Scan for the cell matching the given text and deliver its [X, Y] coordinate at center. 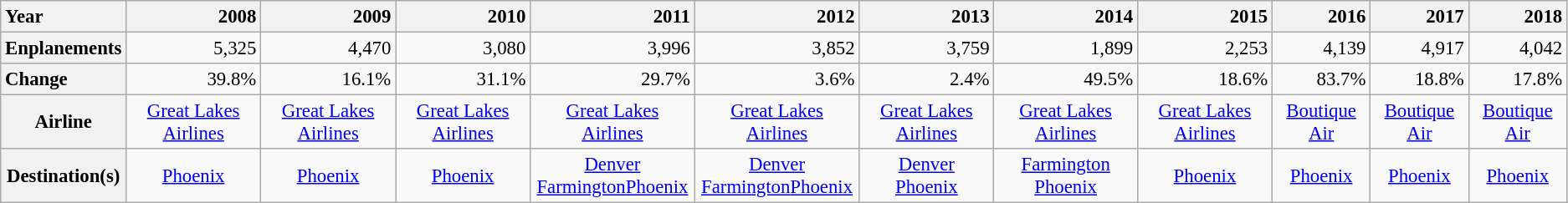
2011 [612, 17]
3,996 [612, 48]
18.8% [1419, 79]
83.7% [1320, 79]
2016 [1320, 17]
4,139 [1320, 48]
3,080 [464, 48]
39.8% [194, 79]
16.1% [328, 79]
Enplanements [64, 48]
2018 [1518, 17]
5,325 [194, 48]
4,470 [328, 48]
1,899 [1066, 48]
17.8% [1518, 79]
3.6% [776, 79]
2017 [1419, 17]
2,253 [1205, 48]
Change [64, 79]
3,852 [776, 48]
31.1% [464, 79]
2010 [464, 17]
2012 [776, 17]
49.5% [1066, 79]
FarmingtonPhoenix [1066, 175]
4,042 [1518, 48]
2008 [194, 17]
2.4% [927, 79]
18.6% [1205, 79]
2014 [1066, 17]
4,917 [1419, 48]
2009 [328, 17]
2013 [927, 17]
Airline [64, 122]
29.7% [612, 79]
Destination(s) [64, 175]
3,759 [927, 48]
2015 [1205, 17]
Year [64, 17]
DenverPhoenix [927, 175]
